Detect which cell encompasses the target text, then output its (x, y) center coordinate. 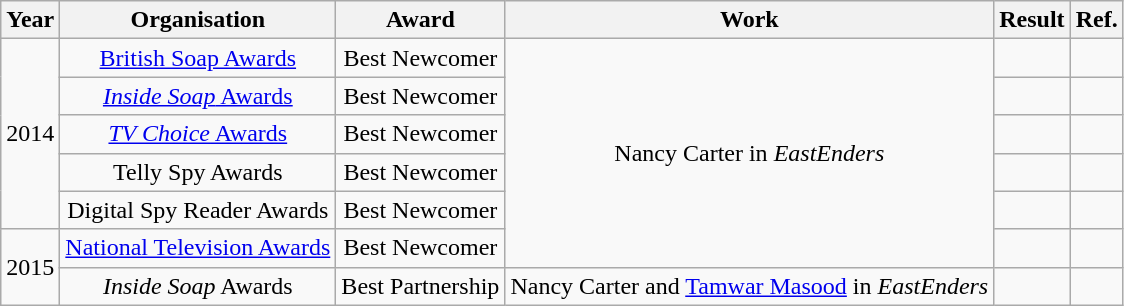
2015 (30, 267)
Award (420, 20)
Digital Spy Reader Awards (198, 210)
Result (1032, 20)
National Television Awards (198, 248)
British Soap Awards (198, 58)
Organisation (198, 20)
Nancy Carter in EastEnders (750, 153)
Best Partnership (420, 286)
Work (750, 20)
Ref. (1096, 20)
Year (30, 20)
Telly Spy Awards (198, 172)
TV Choice Awards (198, 134)
2014 (30, 134)
Nancy Carter and Tamwar Masood in EastEnders (750, 286)
